Identify which cell holds the provided text, then report its [X, Y] central coordinate. 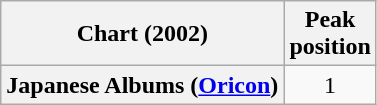
Japanese Albums (Oricon) [142, 85]
Chart (2002) [142, 34]
1 [330, 85]
Peakposition [330, 34]
